Return [x, y] of the center of cell containing provided text 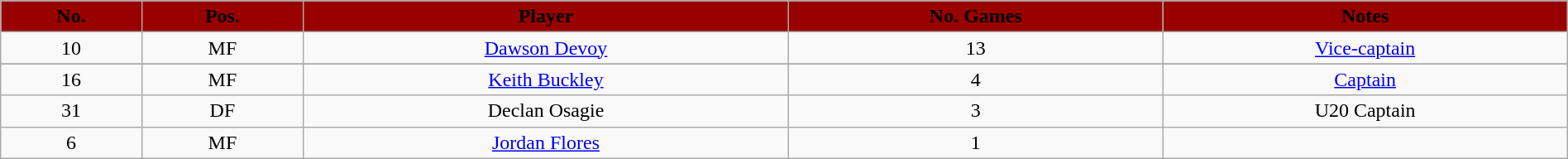
Pos. [222, 17]
13 [976, 48]
Jordan Flores [546, 142]
No. Games [976, 17]
3 [976, 111]
Captain [1365, 79]
6 [71, 142]
4 [976, 79]
DF [222, 111]
10 [71, 48]
Dawson Devoy [546, 48]
Player [546, 17]
Keith Buckley [546, 79]
Declan Osagie [546, 111]
No. [71, 17]
U20 Captain [1365, 111]
16 [71, 79]
Notes [1365, 17]
1 [976, 142]
31 [71, 111]
Vice-captain [1365, 48]
